Extract the [x, y] coordinate from the center of the cell holding the provided text.  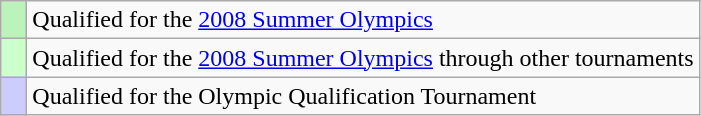
Qualified for the Olympic Qualification Tournament [363, 96]
Qualified for the 2008 Summer Olympics through other tournaments [363, 58]
Qualified for the 2008 Summer Olympics [363, 20]
